Output the (x, y) coordinate of the center of the cell containing the given text.  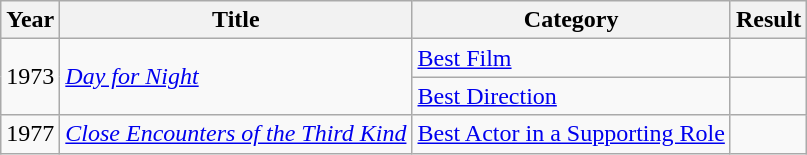
Category (571, 20)
Result (768, 20)
1977 (30, 134)
Title (236, 20)
Day for Night (236, 77)
Best Direction (571, 96)
Close Encounters of the Third Kind (236, 134)
Best Film (571, 58)
1973 (30, 77)
Best Actor in a Supporting Role (571, 134)
Year (30, 20)
